Identify which cell holds the provided text, then report its [x, y] central coordinate. 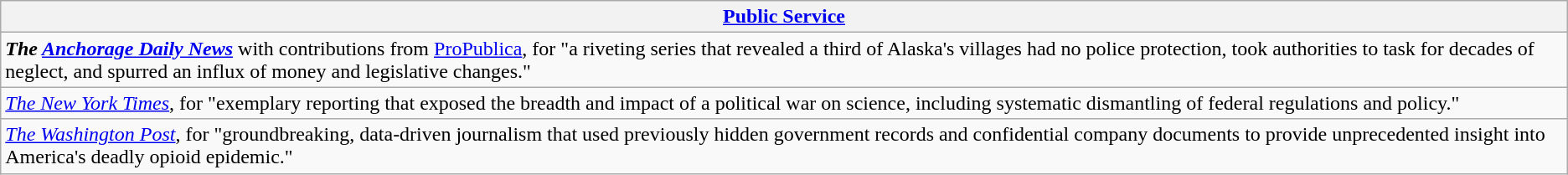
Public Service [784, 17]
